Return (x, y) of the center of cell containing provided text 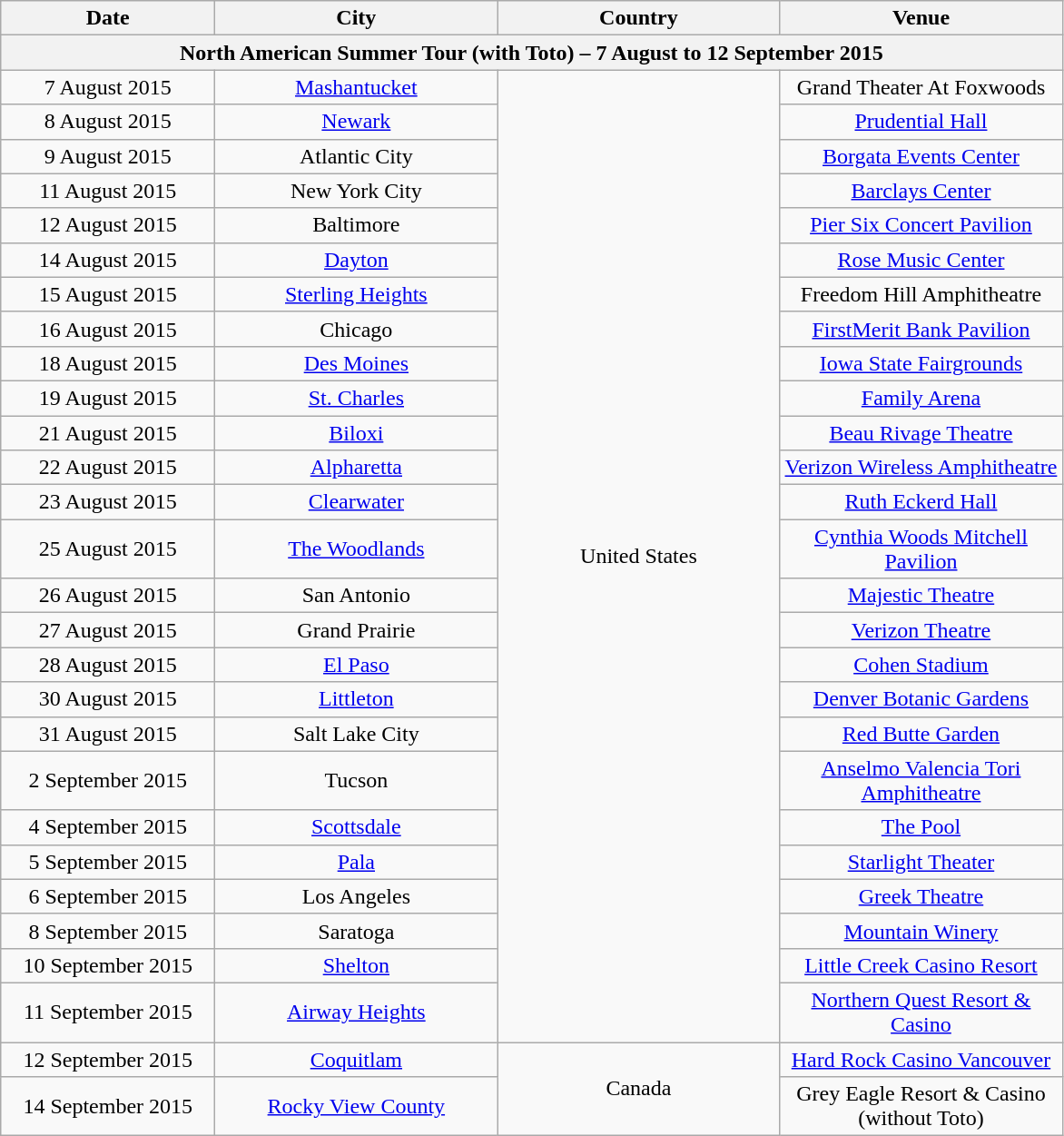
St. Charles (356, 398)
Starlight Theater (921, 862)
Littleton (356, 699)
11 August 2015 (108, 191)
Anselmo Valencia Tori Amphitheatre (921, 781)
6 September 2015 (108, 896)
Venue (921, 18)
Ruth Eckerd Hall (921, 502)
United States (639, 556)
Clearwater (356, 502)
Verizon Theatre (921, 630)
Hard Rock Casino Vancouver (921, 1060)
New York City (356, 191)
18 August 2015 (108, 363)
Scottsdale (356, 827)
Grey Eagle Resort & Casino (without Toto) (921, 1106)
9 August 2015 (108, 156)
21 August 2015 (108, 433)
Pier Six Concert Pavilion (921, 225)
5 September 2015 (108, 862)
City (356, 18)
Chicago (356, 329)
Grand Prairie (356, 630)
4 September 2015 (108, 827)
Newark (356, 122)
Baltimore (356, 225)
Rocky View County (356, 1106)
San Antonio (356, 596)
28 August 2015 (108, 665)
16 August 2015 (108, 329)
Salt Lake City (356, 734)
11 September 2015 (108, 1012)
Majestic Theatre (921, 596)
Coquitlam (356, 1060)
15 August 2015 (108, 294)
26 August 2015 (108, 596)
Verizon Wireless Amphitheatre (921, 468)
FirstMerit Bank Pavilion (921, 329)
Borgata Events Center (921, 156)
Dayton (356, 260)
Little Creek Casino Resort (921, 965)
Alpharetta (356, 468)
14 August 2015 (108, 260)
Grand Theater At Foxwoods (921, 87)
Cohen Stadium (921, 665)
Biloxi (356, 433)
Sterling Heights (356, 294)
Mashantucket (356, 87)
2 September 2015 (108, 781)
Beau Rivage Theatre (921, 433)
8 August 2015 (108, 122)
Pala (356, 862)
The Woodlands (356, 548)
12 September 2015 (108, 1060)
Shelton (356, 965)
Los Angeles (356, 896)
Mountain Winery (921, 931)
Barclays Center (921, 191)
22 August 2015 (108, 468)
The Pool (921, 827)
Denver Botanic Gardens (921, 699)
Rose Music Center (921, 260)
Greek Theatre (921, 896)
Tucson (356, 781)
27 August 2015 (108, 630)
North American Summer Tour (with Toto) – 7 August to 12 September 2015 (532, 53)
Date (108, 18)
Prudential Hall (921, 122)
Country (639, 18)
Atlantic City (356, 156)
Freedom Hill Amphitheatre (921, 294)
19 August 2015 (108, 398)
Cynthia Woods Mitchell Pavilion (921, 548)
7 August 2015 (108, 87)
10 September 2015 (108, 965)
Des Moines (356, 363)
El Paso (356, 665)
30 August 2015 (108, 699)
Iowa State Fairgrounds (921, 363)
25 August 2015 (108, 548)
14 September 2015 (108, 1106)
31 August 2015 (108, 734)
Red Butte Garden (921, 734)
Canada (639, 1090)
23 August 2015 (108, 502)
Northern Quest Resort & Casino (921, 1012)
Family Arena (921, 398)
Saratoga (356, 931)
12 August 2015 (108, 225)
8 September 2015 (108, 931)
Airway Heights (356, 1012)
